Output the [x, y] coordinate of the center of the cell containing the given text.  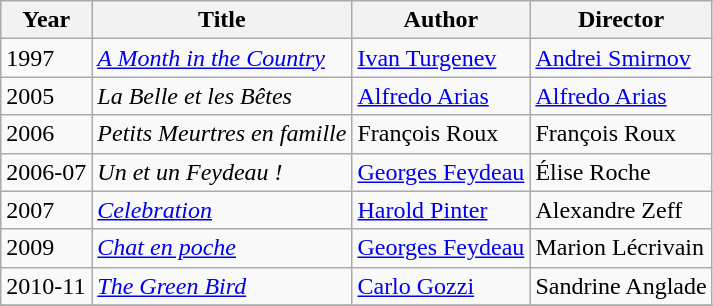
Celebration [222, 210]
Year [46, 20]
2005 [46, 96]
Sandrine Anglade [621, 286]
La Belle et les Bêtes [222, 96]
The Green Bird [222, 286]
Alexandre Zeff [621, 210]
1997 [46, 58]
Ivan Turgenev [441, 58]
Harold Pinter [441, 210]
Author [441, 20]
2010-11 [46, 286]
Un et un Feydeau ! [222, 172]
Petits Meurtres en famille [222, 134]
2006-07 [46, 172]
Chat en poche [222, 248]
Élise Roche [621, 172]
Marion Lécrivain [621, 248]
A Month in the Country [222, 58]
Title [222, 20]
2006 [46, 134]
Andrei Smirnov [621, 58]
Director [621, 20]
Carlo Gozzi [441, 286]
2007 [46, 210]
2009 [46, 248]
